Capture the cell that displays the provided text and extract its [x, y] central coordinate. 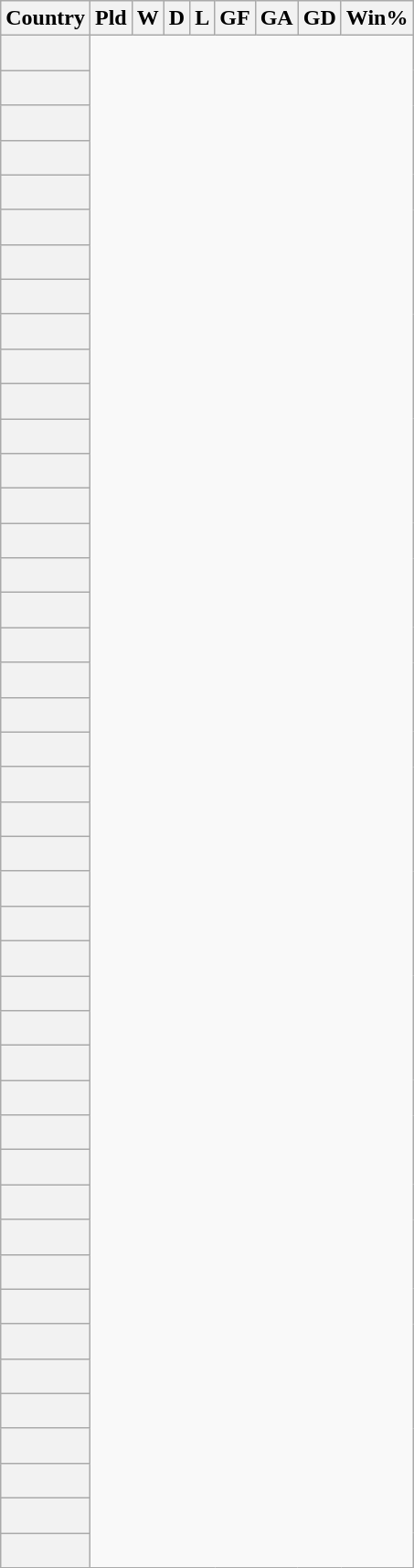
D [176, 18]
W [148, 18]
GF [235, 18]
GA [276, 18]
Pld [111, 18]
Country [46, 18]
GD [320, 18]
Win% [377, 18]
L [203, 18]
